Return the (X, Y) coordinate for the center point of the cell that contains the specified text.  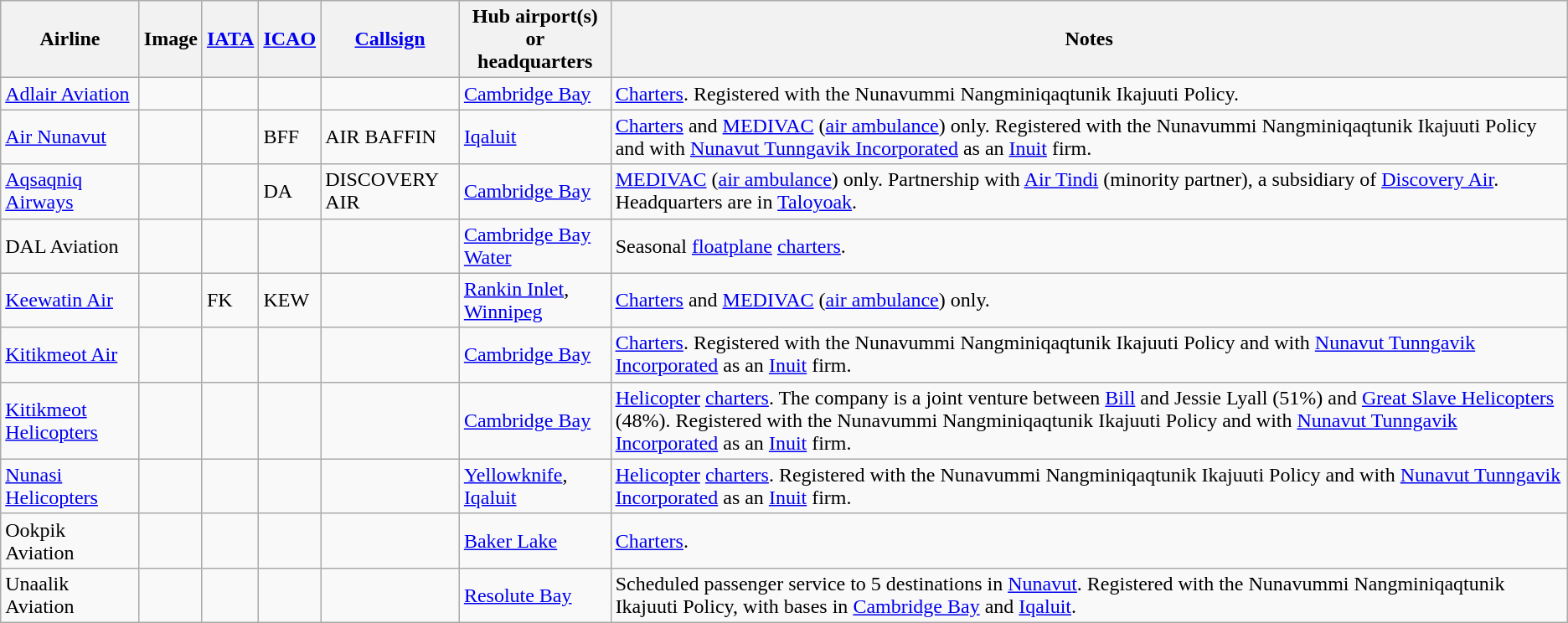
Nunasi Helicopters (70, 486)
IATA (230, 39)
Baker Lake (534, 541)
Charters and MEDIVAC (air ambulance) only. (1089, 300)
Kitikmeot Air (70, 355)
Seasonal floatplane charters. (1089, 246)
MEDIVAC (air ambulance) only. Partnership with Air Tindi (minority partner), a subsidiary of Discovery Air. Headquarters are in Taloyoak. (1089, 191)
Resolute Bay (534, 595)
Unaalik Aviation (70, 595)
Airline (70, 39)
Kitikmeot Helicopters (70, 420)
Callsign (390, 39)
Keewatin Air (70, 300)
Image (171, 39)
Hub airport(s) orheadquarters (534, 39)
DAL Aviation (70, 246)
BFF (290, 137)
DISCOVERY AIR (390, 191)
Rankin Inlet,Winnipeg (534, 300)
Notes (1089, 39)
KEW (290, 300)
AIR BAFFIN (390, 137)
DA (290, 191)
ICAO (290, 39)
Iqaluit (534, 137)
Cambridge Bay Water (534, 246)
FK (230, 300)
Helicopter charters. Registered with the Nunavummi Nangminiqaqtunik Ikajuuti Policy and with Nunavut Tunngavik Incorporated as an Inuit firm. (1089, 486)
Charters. Registered with the Nunavummi Nangminiqaqtunik Ikajuuti Policy and with Nunavut Tunngavik Incorporated as an Inuit firm. (1089, 355)
Ookpik Aviation (70, 541)
Air Nunavut (70, 137)
Charters. (1089, 541)
Yellowknife, Iqaluit (534, 486)
Aqsaqniq Airways (70, 191)
Adlair Aviation (70, 94)
Charters. Registered with the Nunavummi Nangminiqaqtunik Ikajuuti Policy. (1089, 94)
